Search for the cell housing the specified text and yield its [x, y] center coordinate. 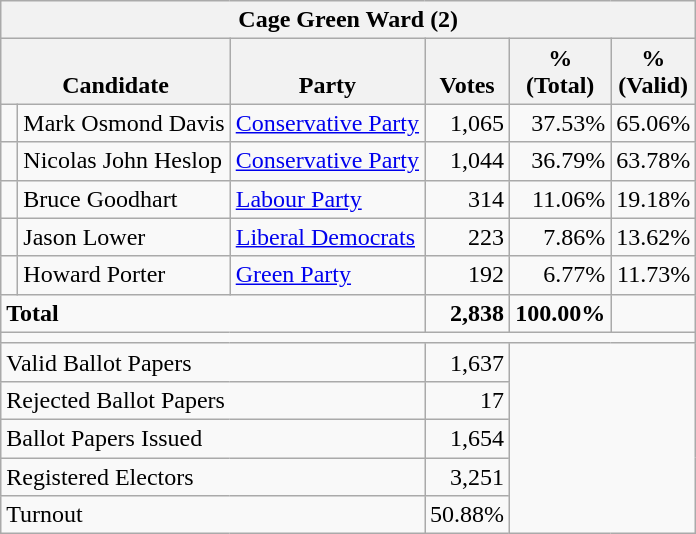
Rejected Ballot Papers [213, 400]
314 [468, 199]
Bruce Goodhart [124, 199]
Cage Green Ward (2) [348, 20]
Registered Electors [213, 477]
1,654 [468, 438]
Labour Party [327, 199]
223 [468, 237]
50.88% [468, 515]
Candidate [116, 72]
1,637 [468, 362]
100.00% [560, 313]
65.06% [654, 123]
Total [213, 313]
11.06% [560, 199]
37.53% [560, 123]
192 [468, 275]
6.77% [560, 275]
Green Party [327, 275]
%(Valid) [654, 72]
1,065 [468, 123]
2,838 [468, 313]
Ballot Papers Issued [213, 438]
36.79% [560, 161]
Jason Lower [124, 237]
Votes [468, 72]
63.78% [654, 161]
%(Total) [560, 72]
Howard Porter [124, 275]
3,251 [468, 477]
Liberal Democrats [327, 237]
Valid Ballot Papers [213, 362]
11.73% [654, 275]
19.18% [654, 199]
Mark Osmond Davis [124, 123]
1,044 [468, 161]
Turnout [213, 515]
17 [468, 400]
13.62% [654, 237]
Nicolas John Heslop [124, 161]
Party [327, 72]
7.86% [560, 237]
